Pinpoint the cell where the given text exists, returning its [x, y] midpoint coordinate. 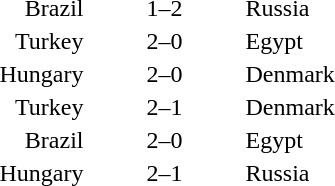
2–1 [164, 107]
